From the cell containing the given text, extract its center point as [X, Y] coordinate. 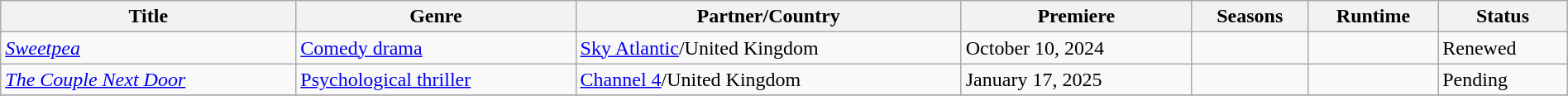
The Couple Next Door [149, 79]
Pending [1503, 79]
Runtime [1373, 17]
Premiere [1076, 17]
Sweetpea [149, 48]
Comedy drama [436, 48]
January 17, 2025 [1076, 79]
Genre [436, 17]
Sky Atlantic/United Kingdom [768, 48]
Status [1503, 17]
Title [149, 17]
October 10, 2024 [1076, 48]
Partner/Country [768, 17]
Seasons [1250, 17]
Channel 4/United Kingdom [768, 79]
Psychological thriller [436, 79]
Renewed [1503, 48]
